From the cell containing the given text, extract its center point as (X, Y) coordinate. 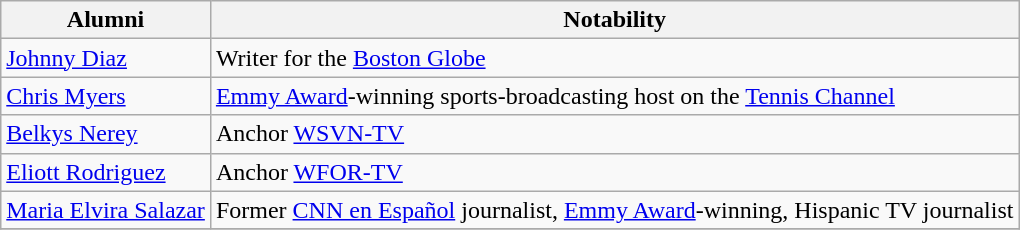
Eliott Rodriguez (106, 172)
Belkys Nerey (106, 134)
Notability (614, 20)
Alumni (106, 20)
Chris Myers (106, 96)
Former CNN en Español journalist, Emmy Award-winning, Hispanic TV journalist (614, 210)
Emmy Award-winning sports-broadcasting host on the Tennis Channel (614, 96)
Anchor WSVN-TV (614, 134)
Maria Elvira Salazar (106, 210)
Johnny Diaz (106, 58)
Writer for the Boston Globe (614, 58)
Anchor WFOR-TV (614, 172)
